Extract the [x, y] coordinate from the center of the cell holding the provided text.  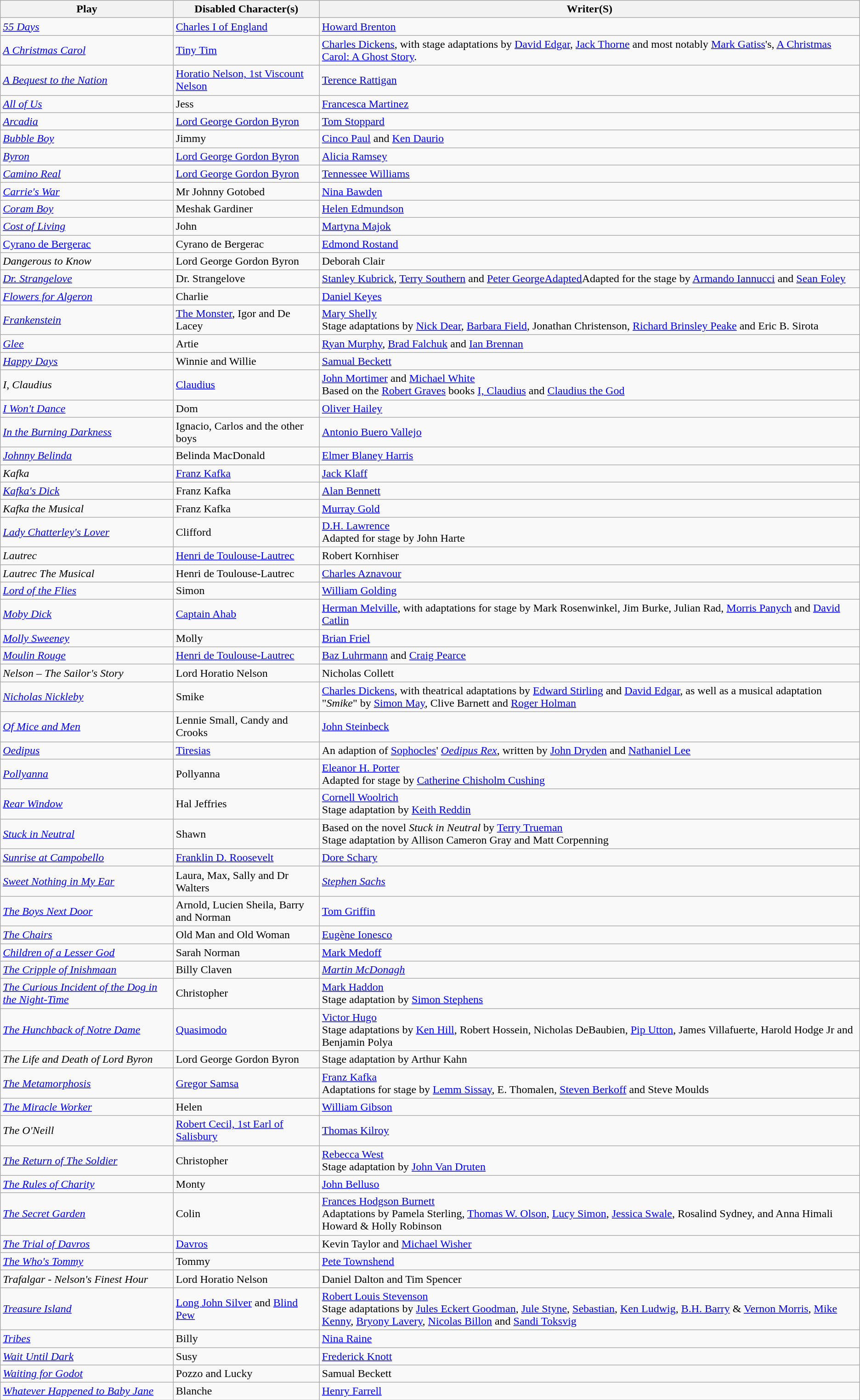
Davros [246, 1244]
Mary ShellyStage adaptations by Nick Dear, Barbara Field, Jonathan Christenson, Richard Brinsley Peake and Eric B. Sirota [589, 320]
Winnie and Willie [246, 361]
Stephen Sachs [589, 881]
Byron [87, 156]
Monty [246, 1184]
Shawn [246, 833]
Howard Brenton [589, 27]
Blanche [246, 1391]
Billy Claven [246, 970]
Charles I of England [246, 27]
Lautrec [87, 555]
Arcadia [87, 121]
Ignacio, Carlos and the other boys [246, 432]
Of Mice and Men [87, 727]
Jess [246, 104]
William Gibson [589, 1107]
Alicia Ramsey [589, 156]
Charlie [246, 296]
Tom Stoppard [589, 121]
Nicholas Nickleby [87, 697]
Kafka the Musical [87, 508]
John Belluso [589, 1184]
Lord of the Flies [87, 591]
Baz Luhrmann and Craig Pearce [589, 656]
John Mortimer and Michael WhiteBased on the Robert Graves books I, Claudius and Claudius the God [589, 385]
The Boys Next Door [87, 911]
Terence Rattigan [589, 80]
Sunrise at Campobello [87, 857]
Lautrec The Musical [87, 573]
The Return of The Soldier [87, 1161]
Helen [246, 1107]
The Cripple of Inishmaan [87, 970]
Gregor Samsa [246, 1083]
Robert Cecil, 1st Earl of Salisbury [246, 1130]
Simon [246, 591]
Molly Sweeney [87, 638]
Kafka [87, 473]
Camino Real [87, 174]
Nina Raine [589, 1338]
55 Days [87, 27]
Eugène Ionesco [589, 935]
Claudius [246, 385]
Jack Klaff [589, 473]
Victor HugoStage adaptations by Ken Hill, Robert Hossein, Nicholas DeBaubien, Pip Utton, James Villafuerte, Harold Hodge Jr and Benjamin Polya [589, 1030]
Waiting for Godot [87, 1374]
D.H. LawrenceAdapted for stage by John Harte [589, 532]
Franz KafkaAdaptations for stage by Lemm Sissay, E. Thomalen, Steven Berkoff and Steve Moulds [589, 1083]
Kafka's Dick [87, 491]
Sweet Nothing in My Ear [87, 881]
Elmer Blaney Harris [589, 456]
Martin McDonagh [589, 970]
Whatever Happened to Baby Jane [87, 1391]
Carrie's War [87, 191]
Martyna Majok [589, 226]
Deborah Clair [589, 261]
Francesca Martinez [589, 104]
Stuck in Neutral [87, 833]
Kevin Taylor and Michael Wisher [589, 1244]
Susy [246, 1356]
Treasure Island [87, 1309]
Helen Edmundson [589, 209]
Tiresias [246, 750]
Daniel Dalton and Tim Spencer [589, 1279]
Stanley Kubrick, Terry Southern and Peter GeorgeAdaptedAdapted for the stage by Armando Iannucci and Sean Foley [589, 279]
Alan Bennett [589, 491]
Clifford [246, 532]
A Christmas Carol [87, 51]
Johnny Belinda [87, 456]
Sarah Norman [246, 952]
In the Burning Darkness [87, 432]
Mr Johnny Gotobed [246, 191]
Charles Dickens, with stage adaptations by David Edgar, Jack Thorne and most notably Mark Gatiss's, A Christmas Carol: A Ghost Story. [589, 51]
Old Man and Old Woman [246, 935]
Murray Gold [589, 508]
Cornell WoolrichStage adaptation by Keith Reddin [589, 804]
Eleanor H. PorterAdapted for stage by Catherine Chisholm Cushing [589, 774]
The Rules of Charity [87, 1184]
Captain Ahab [246, 615]
Colin [246, 1214]
Wait Until Dark [87, 1356]
Nicholas Collett [589, 673]
Rebecca WestStage adaptation by John Van Druten [589, 1161]
The Metamorphosis [87, 1083]
An adaption of Sophocles' Oedipus Rex, written by John Dryden and Nathaniel Lee [589, 750]
Billy [246, 1338]
Nelson – The Sailor's Story [87, 673]
Long John Silver and Blind Pew [246, 1309]
The Miracle Worker [87, 1107]
Daniel Keyes [589, 296]
The O'Neill [87, 1130]
Herman Melville, with adaptations for stage by Mark Rosenwinkel, Jim Burke, Julian Rad, Morris Panych and David Catlin [589, 615]
Dore Schary [589, 857]
Tiny Tim [246, 51]
Brian Friel [589, 638]
Antonio Buero Vallejo [589, 432]
The Secret Garden [87, 1214]
Mark HaddonStage adaptation by Simon Stephens [589, 993]
Pozzo and Lucky [246, 1374]
Edmond Rostand [589, 244]
Jimmy [246, 139]
Tom Griffin [589, 911]
Lennie Small, Candy and Crooks [246, 727]
Quasimodo [246, 1030]
The Trial of Davros [87, 1244]
I Won't Dance [87, 408]
Oedipus [87, 750]
Glee [87, 344]
Pete Townshend [589, 1261]
Trafalgar - Nelson's Finest Hour [87, 1279]
Tribes [87, 1338]
Cost of Living [87, 226]
Flowers for Algeron [87, 296]
The Hunchback of Notre Dame [87, 1030]
The Who's Tommy [87, 1261]
The Chairs [87, 935]
Play [87, 9]
Artie [246, 344]
Children of a Lesser God [87, 952]
The Monster, Igor and De Lacey [246, 320]
Thomas Kilroy [589, 1130]
Rear Window [87, 804]
Charles Aznavour [589, 573]
Belinda MacDonald [246, 456]
All of Us [87, 104]
Disabled Character(s) [246, 9]
Moulin Rouge [87, 656]
Dangerous to Know [87, 261]
Nina Bawden [589, 191]
Oliver Hailey [589, 408]
Dom [246, 408]
Robert Kornhiser [589, 555]
Arnold, Lucien Sheila, Barry and Norman [246, 911]
Henry Farrell [589, 1391]
Franklin D. Roosevelt [246, 857]
The Curious Incident of the Dog in the Night-Time [87, 993]
Ryan Murphy, Brad Falchuk and Ian Brennan [589, 344]
Based on the novel Stuck in Neutral by Terry TruemanStage adaptation by Allison Cameron Gray and Matt Corpenning [589, 833]
Moby Dick [87, 615]
Coram Boy [87, 209]
I, Claudius [87, 385]
Mark Medoff [589, 952]
Frederick Knott [589, 1356]
Stage adaptation by Arthur Kahn [589, 1060]
John [246, 226]
William Golding [589, 591]
John Steinbeck [589, 727]
A Bequest to the Nation [87, 80]
Smike [246, 697]
Horatio Nelson, 1st Viscount Nelson [246, 80]
Tennessee Williams [589, 174]
Molly [246, 638]
Tommy [246, 1261]
Lady Chatterley's Lover [87, 532]
Bubble Boy [87, 139]
Cinco Paul and Ken Daurio [589, 139]
Hal Jeffries [246, 804]
Meshak Gardiner [246, 209]
Frankenstein [87, 320]
Writer(S) [589, 9]
The Life and Death of Lord Byron [87, 1060]
Happy Days [87, 361]
Laura, Max, Sally and Dr Walters [246, 881]
